Provide the [X, Y] coordinate of the cell's center where the given text is located.  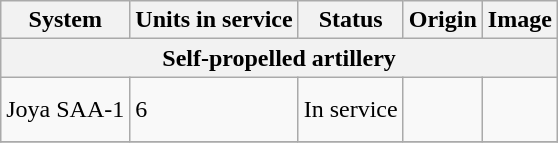
System [66, 20]
Joya SAA-1 [66, 110]
Origin [442, 20]
Self-propelled artillery [280, 58]
6 [214, 110]
Units in service [214, 20]
Image [520, 20]
Status [350, 20]
In service [350, 110]
